From the cell containing the given text, extract its center point as (X, Y) coordinate. 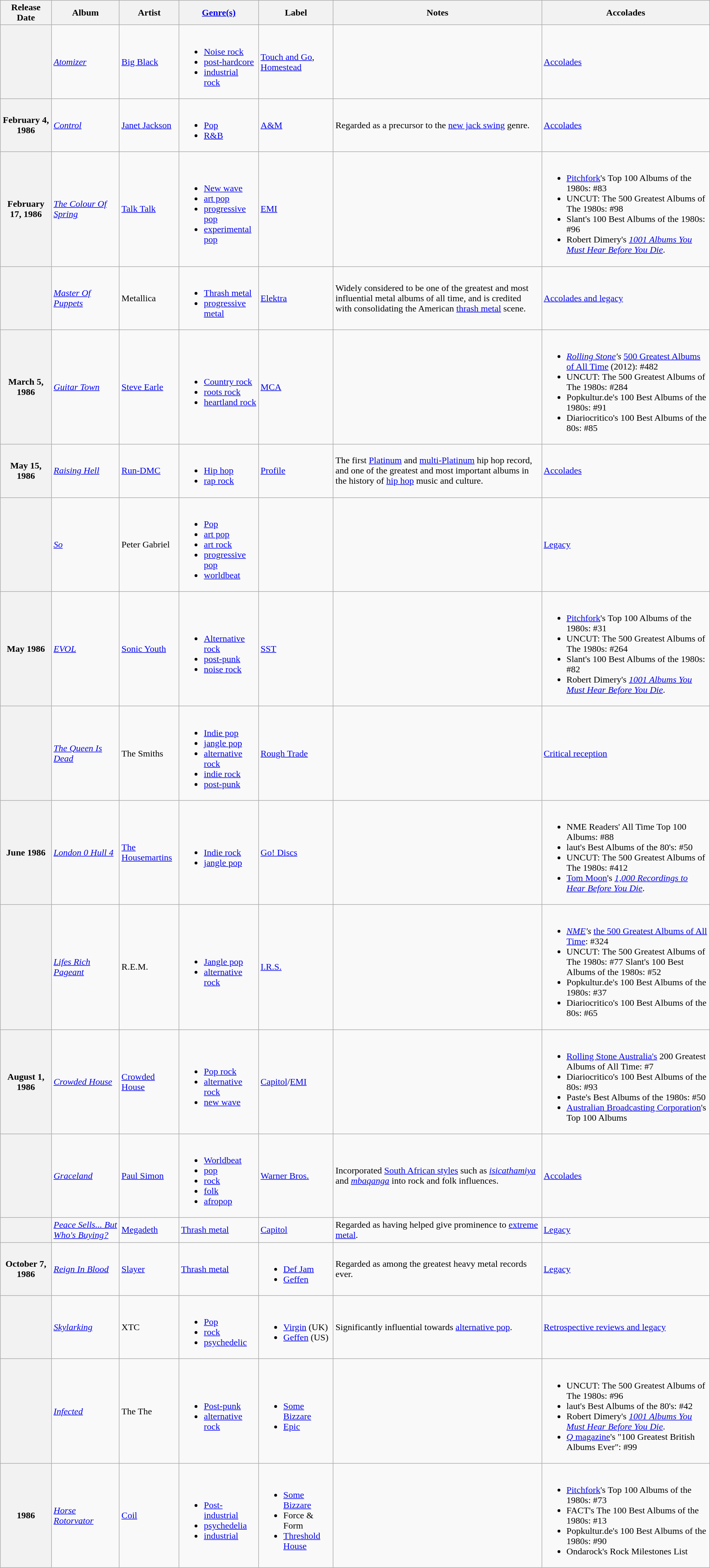
Release Date (26, 13)
Notes (438, 13)
SST (296, 649)
Infected (86, 1411)
Warner Bros. (296, 1176)
Megadeth (149, 1230)
Post-industrialpsychedeliaindustrial (219, 1515)
February 4, 1986 (26, 125)
Some BizzareForce & FormThreshold House (296, 1515)
PopR&B (219, 125)
XTC (149, 1327)
Go! Discs (296, 852)
Control (86, 125)
August 1, 1986 (26, 1082)
Slayer (149, 1269)
Run-DMC (149, 471)
Incorporated South African styles such as isicathamiya and mbaqanga into rock and folk influences. (438, 1176)
Sonic Youth (149, 649)
Post-punkalternative rock (219, 1411)
Guitar Town (86, 387)
A&M (296, 125)
Label (296, 13)
Steve Earle (149, 387)
Regarded as having helped give prominence to extreme metal. (438, 1230)
Artist (149, 13)
June 1986 (26, 852)
Atomizer (86, 62)
Coil (149, 1515)
Indie rockjangle pop (219, 852)
Reign In Blood (86, 1269)
Critical reception (626, 753)
Indie popjangle popalternative rockindie rockpost-punk (219, 753)
Jangle popalternative rock (219, 967)
Touch and Go, Homestead (296, 62)
Accolades and legacy (626, 298)
Virgin (UK)Geffen (US) (296, 1327)
Alternative rockpost-punknoise rock (219, 649)
Talk Talk (149, 209)
Worldbeatpoprockfolkafropop (219, 1176)
Noise rockpost-hardcoreindustrial rock (219, 62)
1986 (26, 1515)
Metallica (149, 298)
The Colour Of Spring (86, 209)
Genre(s) (219, 13)
Capitol (296, 1230)
Master Of Puppets (86, 298)
Janet Jackson (149, 125)
Hip hoprap rock (219, 471)
Horse Rotorvator (86, 1515)
Profile (296, 471)
Graceland (86, 1176)
Retrospective reviews and legacy (626, 1327)
Def JamGeffen (296, 1269)
Thrash metalprogressive metal (219, 298)
The Housemartins (149, 852)
Significantly influential towards alternative pop. (438, 1327)
Peter Gabriel (149, 544)
Popart popart rockprogressive popworldbeat (219, 544)
So (86, 544)
Album (86, 13)
October 7, 1986 (26, 1269)
Peace Sells... But Who's Buying? (86, 1230)
Regarded as among the greatest heavy metal records ever. (438, 1269)
Paul Simon (149, 1176)
EMI (296, 209)
I.R.S. (296, 967)
Elektra (296, 298)
Poprockpsychedelic (219, 1327)
New waveart popprogressive popexperimental pop (219, 209)
Raising Hell (86, 471)
EVOL (86, 649)
Some BizzareEpic (296, 1411)
May 1986 (26, 649)
The The (149, 1411)
London 0 Hull 4 (86, 852)
Country rockroots rockheartland rock (219, 387)
R.E.M. (149, 967)
Regarded as a precursor to the new jack swing genre. (438, 125)
Capitol/EMI (296, 1082)
February 17, 1986 (26, 209)
March 5, 1986 (26, 387)
Skylarking (86, 1327)
Rough Trade (296, 753)
MCA (296, 387)
The Queen Is Dead (86, 753)
Big Black (149, 62)
The first Platinum and multi-Platinum hip hop record, and one of the greatest and most important albums in the history of hip hop music and culture. (438, 471)
The Smiths (149, 753)
Lifes Rich Pageant (86, 967)
May 15, 1986 (26, 471)
Pop rockalternative rocknew wave (219, 1082)
